Find where the given text appears and provide that cell's center as [X, Y] coordinate. 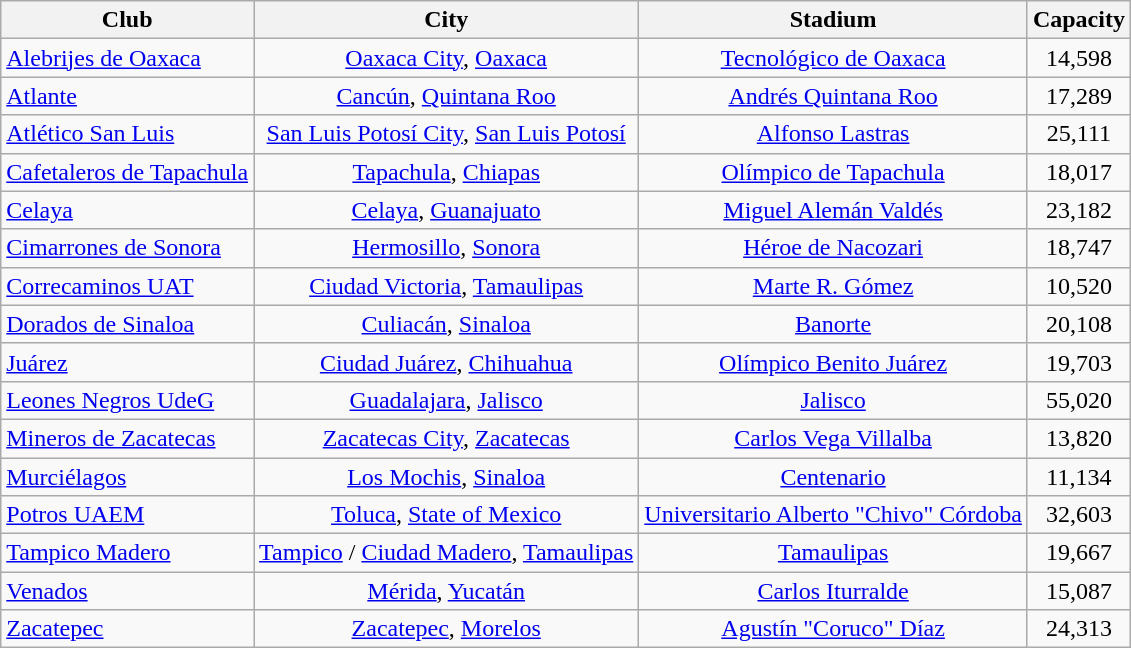
Murciélagos [128, 477]
Tampico / Ciudad Madero, Tamaulipas [446, 553]
20,108 [1078, 324]
Stadium [834, 20]
Ciudad Victoria, Tamaulipas [446, 286]
Jalisco [834, 400]
Dorados de Sinaloa [128, 324]
Banorte [834, 324]
Mérida, Yucatán [446, 591]
Zacatepec, Morelos [446, 629]
Olímpico de Tapachula [834, 172]
Miguel Alemán Valdés [834, 210]
Guadalajara, Jalisco [446, 400]
Marte R. Gómez [834, 286]
Zacatecas City, Zacatecas [446, 438]
Juárez [128, 362]
City [446, 20]
18,747 [1078, 248]
13,820 [1078, 438]
Los Mochis, Sinaloa [446, 477]
11,134 [1078, 477]
San Luis Potosí City, San Luis Potosí [446, 134]
Hermosillo, Sonora [446, 248]
19,703 [1078, 362]
Oaxaca City, Oaxaca [446, 58]
Agustín "Coruco" Díaz [834, 629]
Cimarrones de Sonora [128, 248]
Tampico Madero [128, 553]
Toluca, State of Mexico [446, 515]
Celaya [128, 210]
18,017 [1078, 172]
Potros UAEM [128, 515]
Tapachula, Chiapas [446, 172]
Venados [128, 591]
Atlante [128, 96]
Andrés Quintana Roo [834, 96]
14,598 [1078, 58]
32,603 [1078, 515]
15,087 [1078, 591]
Celaya, Guanajuato [446, 210]
Cancún, Quintana Roo [446, 96]
Mineros de Zacatecas [128, 438]
Ciudad Juárez, Chihuahua [446, 362]
Culiacán, Sinaloa [446, 324]
23,182 [1078, 210]
Héroe de Nacozari [834, 248]
Club [128, 20]
25,111 [1078, 134]
Tamaulipas [834, 553]
Carlos Vega Villalba [834, 438]
19,667 [1078, 553]
Capacity [1078, 20]
10,520 [1078, 286]
Centenario [834, 477]
Atlético San Luis [128, 134]
Alebrijes de Oaxaca [128, 58]
55,020 [1078, 400]
Leones Negros UdeG [128, 400]
Universitario Alberto "Chivo" Córdoba [834, 515]
Carlos Iturralde [834, 591]
Alfonso Lastras [834, 134]
Zacatepec [128, 629]
24,313 [1078, 629]
17,289 [1078, 96]
Tecnológico de Oaxaca [834, 58]
Correcaminos UAT [128, 286]
Olímpico Benito Juárez [834, 362]
Cafetaleros de Tapachula [128, 172]
